Detect which cell encompasses the target text, then output its [X, Y] center coordinate. 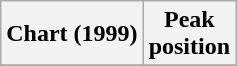
Chart (1999) [72, 34]
Peakposition [189, 34]
